Capture the cell that displays the provided text and extract its [x, y] central coordinate. 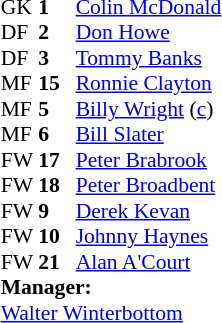
Manager: [112, 287]
15 [57, 83]
Bill Slater [149, 135]
3 [57, 58]
9 [57, 211]
21 [57, 262]
18 [57, 185]
Don Howe [149, 33]
5 [57, 109]
Johnny Haynes [149, 237]
Peter Broadbent [149, 185]
10 [57, 237]
Alan A'Court [149, 262]
2 [57, 33]
Ronnie Clayton [149, 83]
17 [57, 160]
Derek Kevan [149, 211]
6 [57, 135]
Tommy Banks [149, 58]
Peter Brabrook [149, 160]
Billy Wright (c) [149, 109]
